Capture the cell that displays the provided text and extract its [x, y] central coordinate. 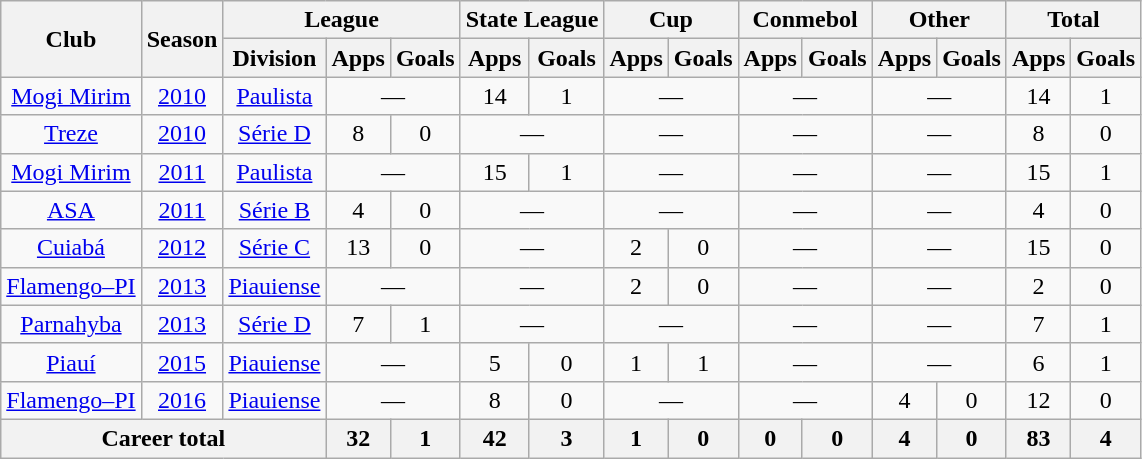
32 [358, 438]
Career total [164, 438]
Total [1073, 20]
2016 [182, 400]
Conmebol [805, 20]
2015 [182, 362]
Other [939, 20]
Club [71, 39]
Cup [671, 20]
5 [494, 362]
Parnahyba [71, 324]
6 [1038, 362]
ASA [71, 210]
42 [494, 438]
State League [532, 20]
Division [274, 58]
12 [1038, 400]
Série C [274, 248]
Season [182, 39]
Cuiabá [71, 248]
Piauí [71, 362]
13 [358, 248]
2012 [182, 248]
83 [1038, 438]
League [342, 20]
3 [566, 438]
Série B [274, 210]
Treze [71, 134]
